Capture the cell that displays the provided text and extract its [x, y] central coordinate. 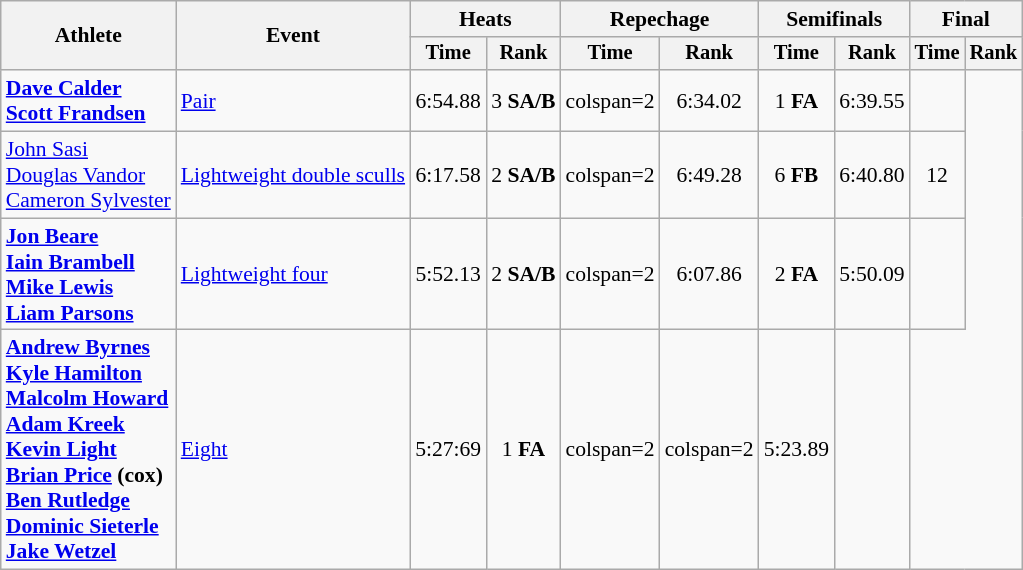
Dave CalderScott Frandsen [88, 100]
2 FA [796, 274]
6:40.80 [872, 176]
Repechage [660, 19]
6:34.02 [710, 100]
Heats [485, 19]
6:49.28 [710, 176]
Lightweight double sculls [293, 176]
5:50.09 [872, 274]
John SasiDouglas VandorCameron Sylvester [88, 176]
6:39.55 [872, 100]
Andrew ByrnesKyle HamiltonMalcolm HowardAdam KreekKevin LightBrian Price (cox)Ben RutledgeDominic SieterleJake Wetzel [88, 450]
6:07.86 [710, 274]
12 [938, 176]
6:17.58 [448, 176]
5:27:69 [448, 450]
Final [966, 19]
6 FB [796, 176]
6:54.88 [448, 100]
Jon BeareIain BrambellMike LewisLiam Parsons [88, 274]
Pair [293, 100]
5:23.89 [796, 450]
3 SA/B [523, 100]
Lightweight four [293, 274]
Eight [293, 450]
5:52.13 [448, 274]
Semifinals [834, 19]
Event [293, 36]
Athlete [88, 36]
